Capture the cell that displays the provided text and extract its [X, Y] central coordinate. 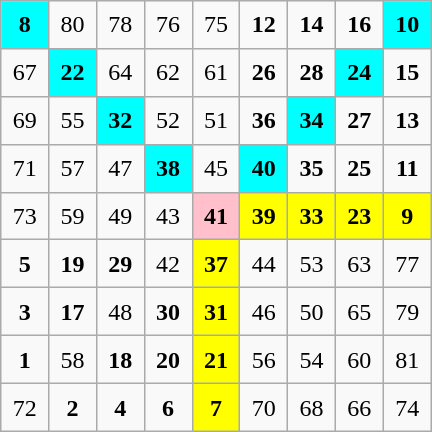
3 [25, 312]
50 [312, 312]
2 [73, 407]
55 [73, 120]
17 [73, 312]
28 [312, 73]
10 [407, 25]
12 [264, 25]
58 [73, 359]
70 [264, 407]
54 [312, 359]
40 [264, 168]
48 [120, 312]
6 [168, 407]
42 [168, 264]
43 [168, 216]
65 [359, 312]
9 [407, 216]
61 [216, 73]
32 [120, 120]
4 [120, 407]
21 [216, 359]
37 [216, 264]
68 [312, 407]
45 [216, 168]
59 [73, 216]
26 [264, 73]
73 [25, 216]
30 [168, 312]
62 [168, 73]
25 [359, 168]
63 [359, 264]
20 [168, 359]
27 [359, 120]
13 [407, 120]
77 [407, 264]
56 [264, 359]
23 [359, 216]
18 [120, 359]
29 [120, 264]
79 [407, 312]
35 [312, 168]
71 [25, 168]
53 [312, 264]
72 [25, 407]
44 [264, 264]
67 [25, 73]
78 [120, 25]
22 [73, 73]
8 [25, 25]
81 [407, 359]
47 [120, 168]
75 [216, 25]
69 [25, 120]
19 [73, 264]
74 [407, 407]
16 [359, 25]
7 [216, 407]
38 [168, 168]
64 [120, 73]
57 [73, 168]
34 [312, 120]
51 [216, 120]
46 [264, 312]
49 [120, 216]
60 [359, 359]
24 [359, 73]
11 [407, 168]
1 [25, 359]
76 [168, 25]
14 [312, 25]
36 [264, 120]
5 [25, 264]
15 [407, 73]
52 [168, 120]
80 [73, 25]
66 [359, 407]
39 [264, 216]
31 [216, 312]
41 [216, 216]
33 [312, 216]
